Detect which cell encompasses the target text, then output its [X, Y] center coordinate. 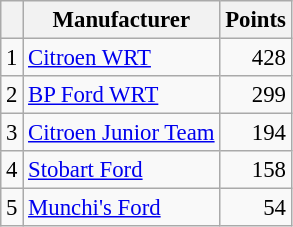
5 [12, 208]
3 [12, 133]
4 [12, 170]
158 [256, 170]
299 [256, 95]
194 [256, 133]
1 [12, 58]
54 [256, 208]
428 [256, 58]
Points [256, 20]
Manufacturer [122, 20]
Munchi's Ford [122, 208]
2 [12, 95]
BP Ford WRT [122, 95]
Citroen Junior Team [122, 133]
Citroen WRT [122, 58]
Stobart Ford [122, 170]
